Search for the cell housing the specified text and yield its [X, Y] center coordinate. 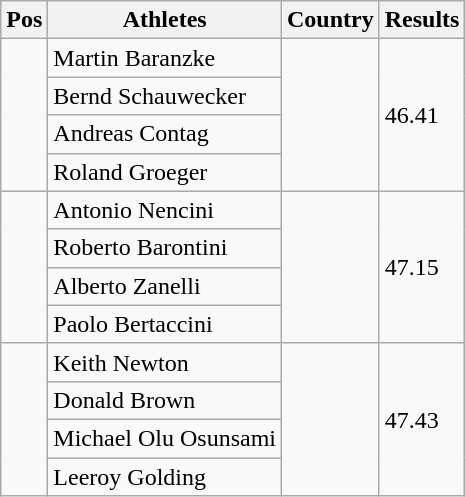
Pos [24, 20]
Alberto Zanelli [165, 286]
46.41 [422, 115]
Michael Olu Osunsami [165, 438]
Andreas Contag [165, 134]
Roland Groeger [165, 172]
Country [331, 20]
Bernd Schauwecker [165, 96]
47.15 [422, 267]
Paolo Bertaccini [165, 324]
Keith Newton [165, 362]
Leeroy Golding [165, 477]
Roberto Barontini [165, 248]
47.43 [422, 419]
Athletes [165, 20]
Antonio Nencini [165, 210]
Martin Baranzke [165, 58]
Results [422, 20]
Donald Brown [165, 400]
